Search for the cell housing the specified text and yield its (X, Y) center coordinate. 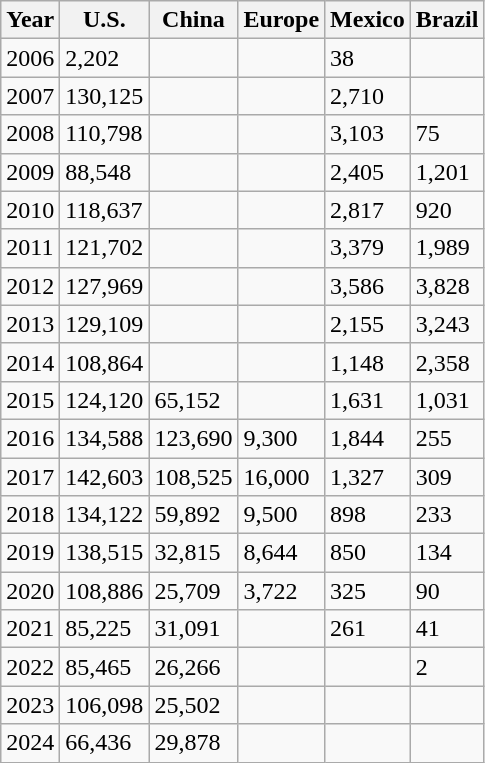
1,844 (368, 438)
25,502 (194, 705)
9,300 (282, 438)
130,125 (104, 96)
2,202 (104, 58)
2011 (30, 248)
134,588 (104, 438)
9,500 (282, 515)
233 (447, 515)
108,864 (104, 362)
1,148 (368, 362)
2022 (30, 667)
2021 (30, 629)
41 (447, 629)
1,031 (447, 400)
31,091 (194, 629)
U.S. (104, 20)
2,710 (368, 96)
88,548 (104, 172)
2020 (30, 591)
2 (447, 667)
66,436 (104, 743)
75 (447, 134)
2016 (30, 438)
898 (368, 515)
124,120 (104, 400)
134 (447, 553)
38 (368, 58)
108,525 (194, 477)
127,969 (104, 286)
261 (368, 629)
2017 (30, 477)
Brazil (447, 20)
Mexico (368, 20)
1,327 (368, 477)
90 (447, 591)
118,637 (104, 210)
3,103 (368, 134)
2,405 (368, 172)
2010 (30, 210)
2019 (30, 553)
106,098 (104, 705)
2,155 (368, 324)
2023 (30, 705)
China (194, 20)
2013 (30, 324)
16,000 (282, 477)
25,709 (194, 591)
59,892 (194, 515)
142,603 (104, 477)
108,886 (104, 591)
138,515 (104, 553)
325 (368, 591)
2,817 (368, 210)
8,644 (282, 553)
2007 (30, 96)
129,109 (104, 324)
2015 (30, 400)
123,690 (194, 438)
3,722 (282, 591)
Europe (282, 20)
850 (368, 553)
85,465 (104, 667)
2,358 (447, 362)
920 (447, 210)
110,798 (104, 134)
3,828 (447, 286)
121,702 (104, 248)
3,379 (368, 248)
134,122 (104, 515)
1,201 (447, 172)
2009 (30, 172)
3,243 (447, 324)
2006 (30, 58)
1,989 (447, 248)
2012 (30, 286)
1,631 (368, 400)
2014 (30, 362)
29,878 (194, 743)
3,586 (368, 286)
32,815 (194, 553)
2024 (30, 743)
65,152 (194, 400)
85,225 (104, 629)
2008 (30, 134)
Year (30, 20)
309 (447, 477)
26,266 (194, 667)
2018 (30, 515)
255 (447, 438)
